Search for the cell housing the specified text and yield its [X, Y] center coordinate. 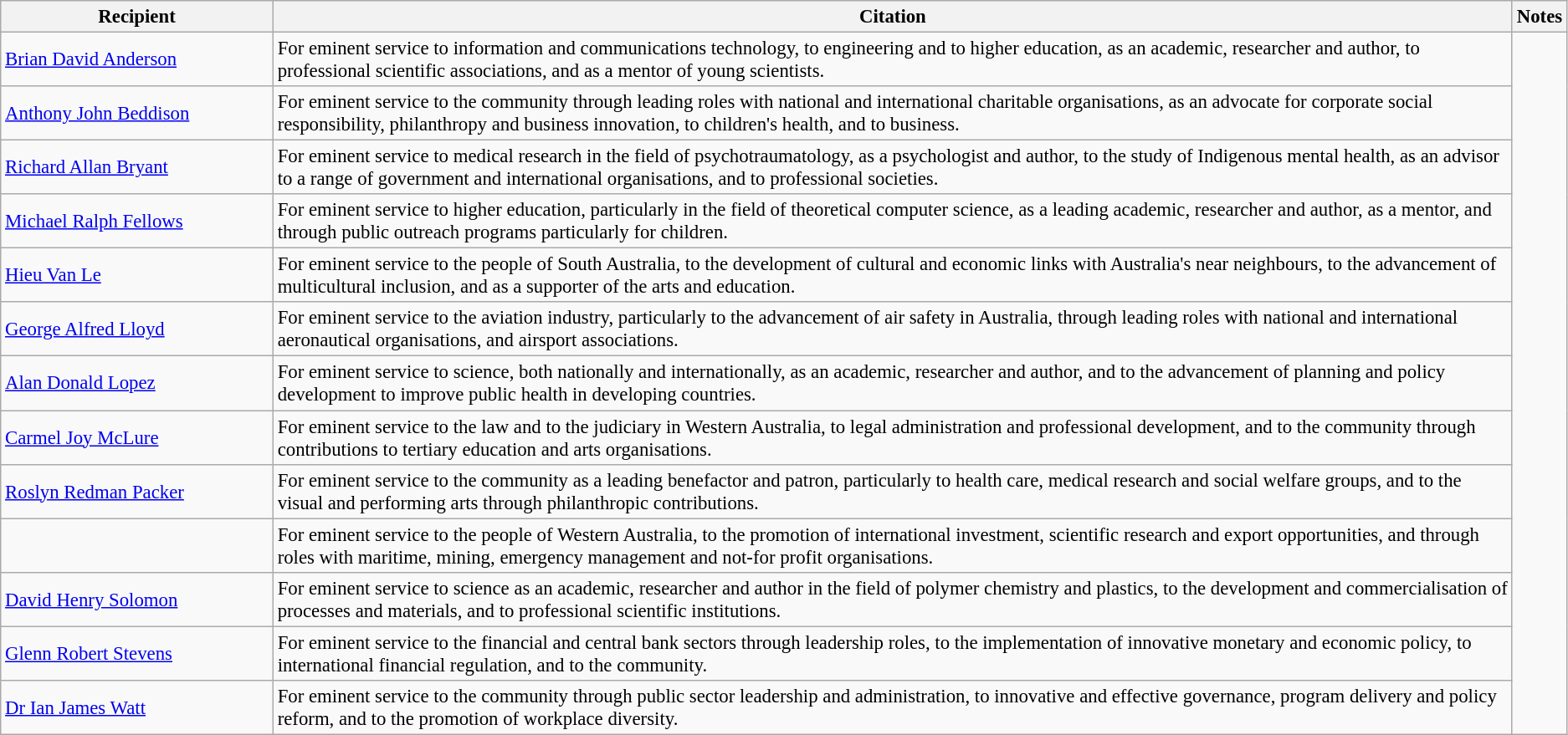
Glenn Robert Stevens [137, 654]
Anthony John Beddison [137, 114]
Alan Donald Lopez [137, 383]
Carmel Joy McLure [137, 438]
Roslyn Redman Packer [137, 492]
Notes [1540, 17]
Michael Ralph Fellows [137, 221]
Hieu Van Le [137, 276]
Brian David Anderson [137, 60]
David Henry Solomon [137, 599]
Citation [892, 17]
George Alfred Lloyd [137, 329]
Richard Allan Bryant [137, 167]
Dr Ian James Watt [137, 707]
Recipient [137, 17]
